Determine the (x, y) coordinate at the center of the cell enclosing the given text.  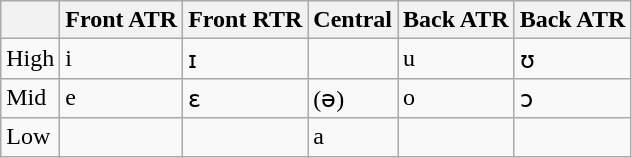
(ə) (353, 98)
Mid (30, 98)
ɔ (572, 98)
ɪ (246, 59)
Central (353, 20)
High (30, 59)
o (456, 98)
u (456, 59)
ʊ (572, 59)
i (122, 59)
Front RTR (246, 20)
Front ATR (122, 20)
a (353, 137)
ɛ (246, 98)
e (122, 98)
Low (30, 137)
